Search for the cell housing the specified text and yield its [x, y] center coordinate. 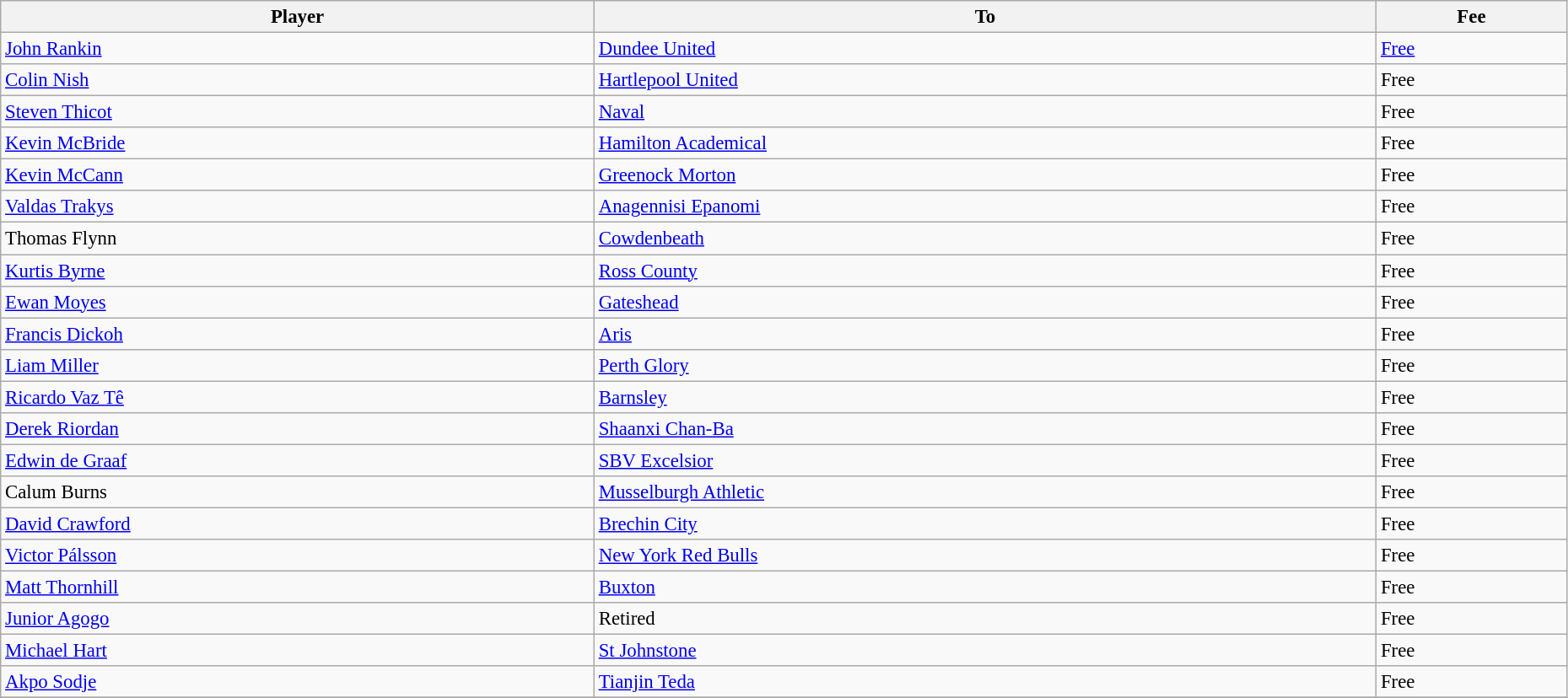
Edwin de Graaf [298, 460]
Dundee United [985, 49]
Aris [985, 334]
Perth Glory [985, 365]
Naval [985, 112]
Kurtis Byrne [298, 271]
Kevin McCann [298, 175]
Ricardo Vaz Tê [298, 397]
David Crawford [298, 523]
Victor Pálsson [298, 556]
Fee [1472, 17]
Hamilton Academical [985, 143]
Ross County [985, 271]
Tianjin Teda [985, 682]
Valdas Trakys [298, 207]
Akpo Sodje [298, 682]
Buxton [985, 588]
Derek Riordan [298, 429]
Matt Thornhill [298, 588]
John Rankin [298, 49]
Steven Thicot [298, 112]
Francis Dickoh [298, 334]
Michael Hart [298, 651]
Retired [985, 619]
New York Red Bulls [985, 556]
To [985, 17]
Barnsley [985, 397]
Anagennisi Epanomi [985, 207]
Musselburgh Athletic [985, 492]
Junior Agogo [298, 619]
St Johnstone [985, 651]
Cowdenbeath [985, 239]
Liam Miller [298, 365]
Shaanxi Chan-Ba [985, 429]
Hartlepool United [985, 80]
Brechin City [985, 523]
Thomas Flynn [298, 239]
Kevin McBride [298, 143]
Gateshead [985, 302]
Player [298, 17]
SBV Excelsior [985, 460]
Greenock Morton [985, 175]
Ewan Moyes [298, 302]
Calum Burns [298, 492]
Colin Nish [298, 80]
